Scan for the cell matching the given text and deliver its (X, Y) coordinate at center. 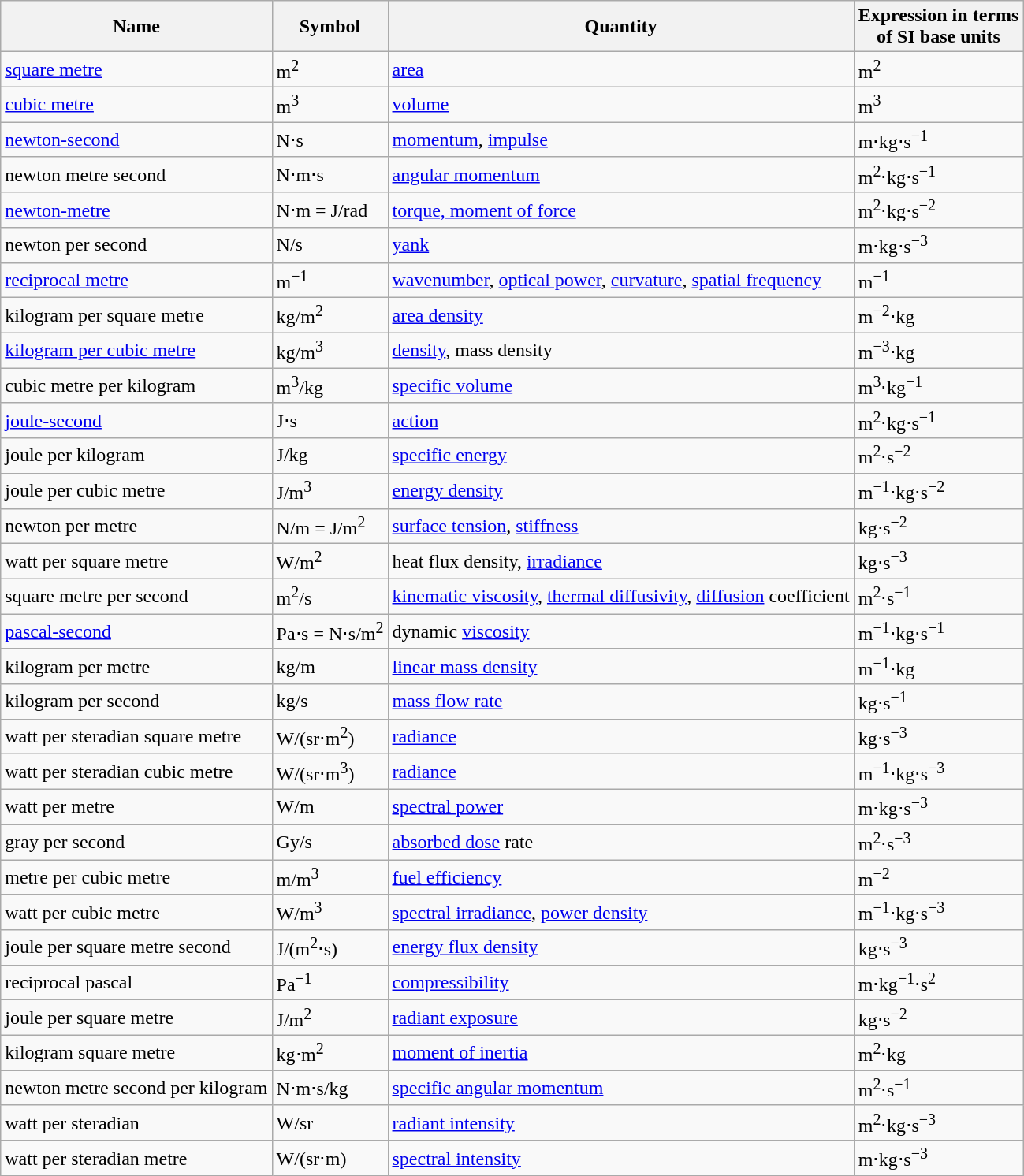
N/m = J/m2 (330, 527)
W/(sr⋅m) (330, 1159)
m/m3 (330, 878)
energy density (621, 490)
dynamic viscosity (621, 632)
spectral irradiance, power density (621, 913)
watt per steradian (136, 1122)
watt per square metre (136, 561)
watt per cubic metre (136, 913)
m−1⋅kg (938, 667)
newton metre second per kilogram (136, 1088)
kg/m2 (330, 315)
N⋅m = J/rad (330, 210)
joule per square metre (136, 1018)
Gy/s (330, 842)
Quantity (621, 27)
cubic metre per kilogram (136, 386)
W/sr (330, 1122)
kilogram per second (136, 702)
N/s (330, 246)
momentum, impulse (621, 140)
square metre per second (136, 596)
fuel efficiency (621, 878)
Expression in terms of SI base units (938, 27)
surface tension, stiffness (621, 527)
mass flow rate (621, 702)
compressibility (621, 982)
N⋅m⋅s (330, 175)
W/m (330, 807)
W/(sr⋅m2) (330, 736)
m2/s (330, 596)
m2⋅kg⋅s−3 (938, 1122)
yank (621, 246)
specific angular momentum (621, 1088)
metre per cubic metre (136, 878)
spectral intensity (621, 1159)
newton-second (136, 140)
watt per metre (136, 807)
kg⋅m2 (330, 1053)
energy flux density (621, 947)
absorbed dose rate (621, 842)
m3⋅kg−1 (938, 386)
m2⋅kg⋅s−2 (938, 210)
m2⋅s−3 (938, 842)
m−1⋅kg⋅s−1 (938, 632)
gray per second (136, 842)
area density (621, 315)
torque, moment of force (621, 210)
m−2⋅kg (938, 315)
heat flux density, irradiance (621, 561)
newton-metre (136, 210)
m−3⋅kg (938, 350)
radiant exposure (621, 1018)
wavenumber, optical power, curvature, spatial frequency (621, 281)
watt per steradian metre (136, 1159)
kinematic viscosity, thermal diffusivity, diffusion coefficient (621, 596)
W/m3 (330, 913)
kg/m (330, 667)
J/kg (330, 456)
watt per steradian square metre (136, 736)
W/(sr⋅m3) (330, 772)
kilogram per metre (136, 667)
N⋅m⋅s/kg (330, 1088)
joule-second (136, 421)
J⋅s (330, 421)
newton metre second (136, 175)
m⋅kg−1⋅s2 (938, 982)
newton per second (136, 246)
J/m3 (330, 490)
joule per cubic metre (136, 490)
reciprocal pascal (136, 982)
m⋅kg⋅s−1 (938, 140)
spectral power (621, 807)
angular momentum (621, 175)
J/(m2⋅s) (330, 947)
density, mass density (621, 350)
volume (621, 104)
watt per steradian cubic metre (136, 772)
m−2 (938, 878)
Symbol (330, 27)
action (621, 421)
kilogram per square metre (136, 315)
Pa−1 (330, 982)
Pa⋅s = N⋅s/m2 (330, 632)
pascal-second (136, 632)
linear mass density (621, 667)
W/m2 (330, 561)
m3/kg (330, 386)
m2⋅s−2 (938, 456)
newton per metre (136, 527)
area (621, 69)
specific energy (621, 456)
cubic metre (136, 104)
reciprocal metre (136, 281)
Name (136, 27)
kilogram per cubic metre (136, 350)
m2⋅kg (938, 1053)
J/m2 (330, 1018)
kilogram square metre (136, 1053)
kg/s (330, 702)
square metre (136, 69)
specific volume (621, 386)
moment of inertia (621, 1053)
joule per square metre second (136, 947)
kg/m3 (330, 350)
N⋅s (330, 140)
kg⋅s−1 (938, 702)
radiant intensity (621, 1122)
joule per kilogram (136, 456)
m−1⋅kg⋅s−2 (938, 490)
